Return [x, y] of the center of cell containing provided text 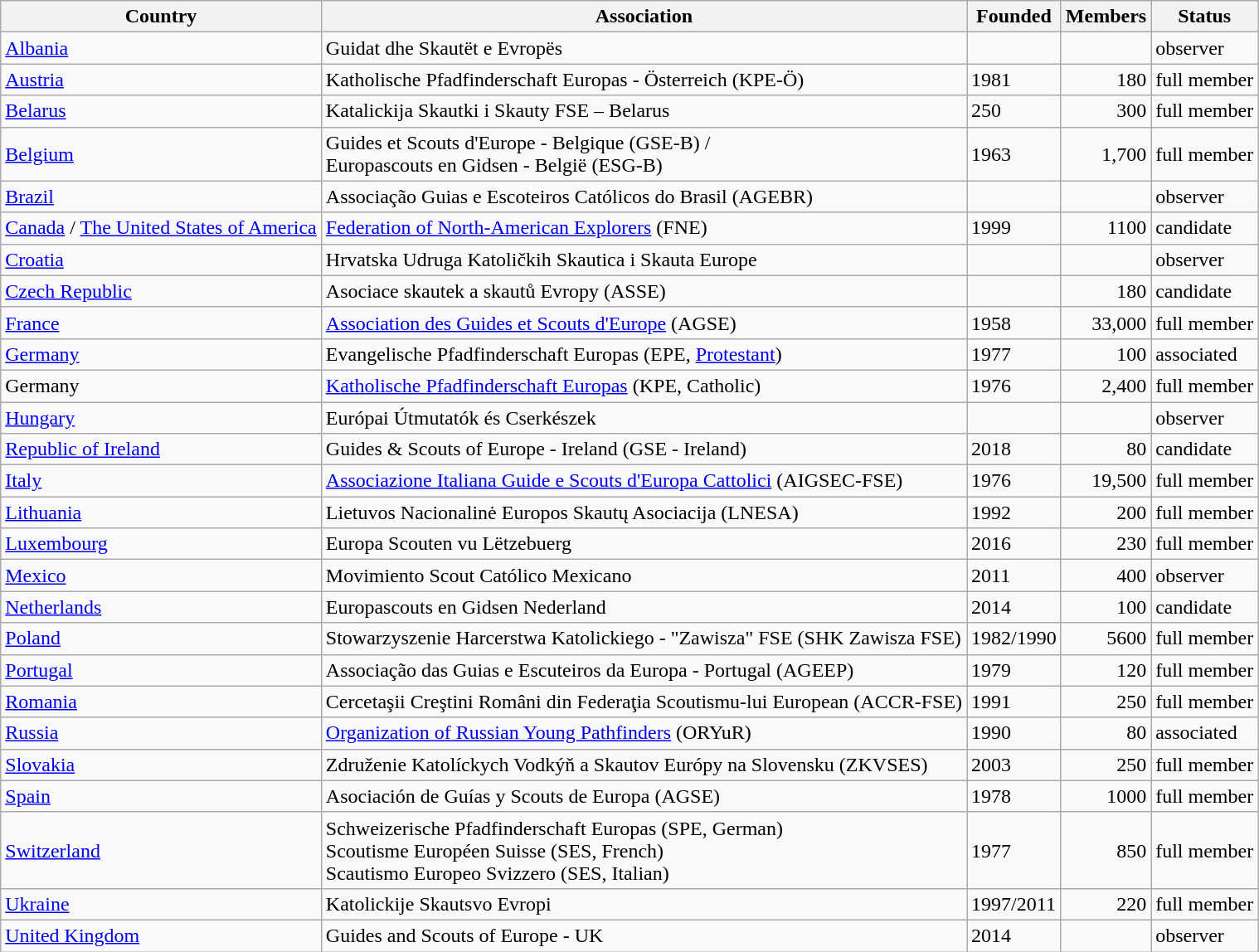
Association [644, 17]
Cercetaşii Creştini Români din Federaţia Scoutismu-lui European (ACCR-FSE) [644, 702]
Ukraine [161, 904]
Netherlands [161, 607]
1997/2011 [1014, 904]
Associação Guias e Escoteiros Católicos do Brasil (AGEBR) [644, 197]
19,500 [1106, 481]
Slovakia [161, 765]
Europascouts en Gidsen Nederland [644, 607]
Lietuvos Nacionalinė Europos Skautų Asociacija (LNESA) [644, 512]
Schweizerische Pfadfinderschaft Europas (SPE, German)Scoutisme Européen Suisse (SES, French)Scautismo Europeo Svizzero (SES, Italian) [644, 850]
Európai Útmutatók és Cserkészek [644, 417]
Lithuania [161, 512]
200 [1106, 512]
5600 [1106, 639]
2,400 [1106, 386]
Movimiento Scout Católico Mexicano [644, 576]
Portugal [161, 670]
1978 [1014, 796]
Romania [161, 702]
Hrvatska Udruga Katoličkih Skautica i Skauta Europe [644, 260]
1990 [1014, 733]
1000 [1106, 796]
1991 [1014, 702]
Associação das Guias e Escuteiros da Europa - Portugal (AGEEP) [644, 670]
Spain [161, 796]
Croatia [161, 260]
Russia [161, 733]
Stowarzyszenie Harcerstwa Katolickiego - "Zawisza" FSE (SHK Zawisza FSE) [644, 639]
1,700 [1106, 154]
1979 [1014, 670]
Guides et Scouts d'Europe - Belgique (GSE-B) / Europascouts en Gidsen - België (ESG-B) [644, 154]
Status [1204, 17]
Republic of Ireland [161, 449]
Italy [161, 481]
120 [1106, 670]
33,000 [1106, 323]
Guides & Scouts of Europe - Ireland (GSE - Ireland) [644, 449]
2003 [1014, 765]
Guidat dhe Skautët e Evropës [644, 48]
Members [1106, 17]
Austria [161, 80]
Luxembourg [161, 544]
Asociace skautek a skautů Evropy (ASSE) [644, 291]
Katholische Pfadfinderschaft Europas (KPE, Catholic) [644, 386]
1982/1990 [1014, 639]
Founded [1014, 17]
300 [1106, 111]
France [161, 323]
220 [1106, 904]
Belgium [161, 154]
Switzerland [161, 850]
1963 [1014, 154]
Country [161, 17]
1999 [1014, 228]
Mexico [161, 576]
1100 [1106, 228]
Belarus [161, 111]
Poland [161, 639]
Associazione Italiana Guide e Scouts d'Europa Cattolici (AIGSEC-FSE) [644, 481]
Brazil [161, 197]
Canada / The United States of America [161, 228]
Guides and Scouts of Europe - UK [644, 935]
2016 [1014, 544]
Združenie Katolíckych Vodkýň a Skautov Európy na Slovensku (ZKVSES) [644, 765]
Europa Scouten vu Lëtzebuerg [644, 544]
1981 [1014, 80]
850 [1106, 850]
1958 [1014, 323]
Evangelische Pfadfinderschaft Europas (EPE, Protestant) [644, 354]
Albania [161, 48]
400 [1106, 576]
Katholische Pfadfinderschaft Europas - Österreich (KPE-Ö) [644, 80]
Czech Republic [161, 291]
Hungary [161, 417]
Katalickija Skautki i Skauty FSE – Belarus [644, 111]
Asociación de Guías y Scouts de Europa (AGSE) [644, 796]
United Kingdom [161, 935]
2011 [1014, 576]
Association des Guides et Scouts d'Europe (AGSE) [644, 323]
2018 [1014, 449]
Federation of North-American Explorers (FNE) [644, 228]
Organization of Russian Young Pathfinders (ORYuR) [644, 733]
230 [1106, 544]
1992 [1014, 512]
Katolickije Skautsvo Evropi [644, 904]
